Extract the [X, Y] coordinate from the center of the cell holding the provided text.  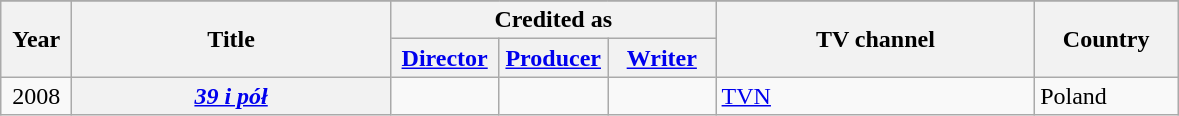
Producer [554, 58]
Credited as [553, 20]
Writer [662, 58]
TVN [876, 96]
39 i pół [232, 96]
Title [232, 39]
TV channel [876, 39]
Year [36, 39]
Poland [1106, 96]
Country [1106, 39]
Director [444, 58]
2008 [36, 96]
